From the cell containing the given text, extract its center point as [x, y] coordinate. 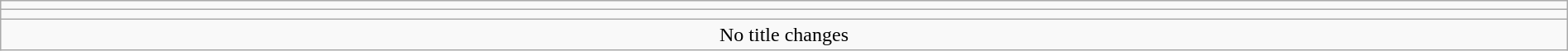
No title changes [784, 35]
